Detect which cell encompasses the target text, then output its (X, Y) center coordinate. 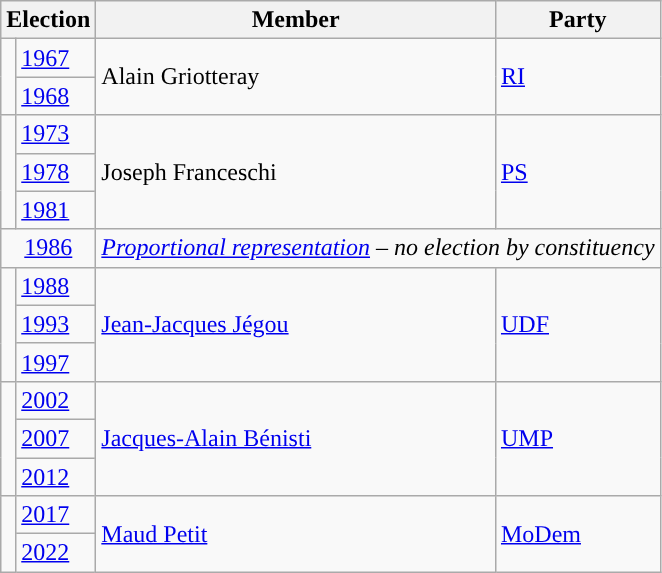
Jacques-Alain Bénisti (296, 438)
2012 (56, 477)
UMP (578, 438)
RI (578, 77)
Alain Griotteray (296, 77)
Party (578, 20)
1993 (56, 324)
1973 (56, 134)
2007 (56, 438)
MoDem (578, 534)
2002 (56, 400)
2022 (56, 553)
Member (296, 20)
Jean-Jacques Jégou (296, 324)
2017 (56, 515)
1978 (56, 172)
Joseph Franceschi (296, 172)
1967 (56, 58)
1997 (56, 362)
PS (578, 172)
1988 (56, 286)
1968 (56, 96)
Proportional representation – no election by constituency (378, 248)
Maud Petit (296, 534)
Election (48, 20)
UDF (578, 324)
1986 (48, 248)
1981 (56, 210)
